From the cell containing the given text, extract its center point as (X, Y) coordinate. 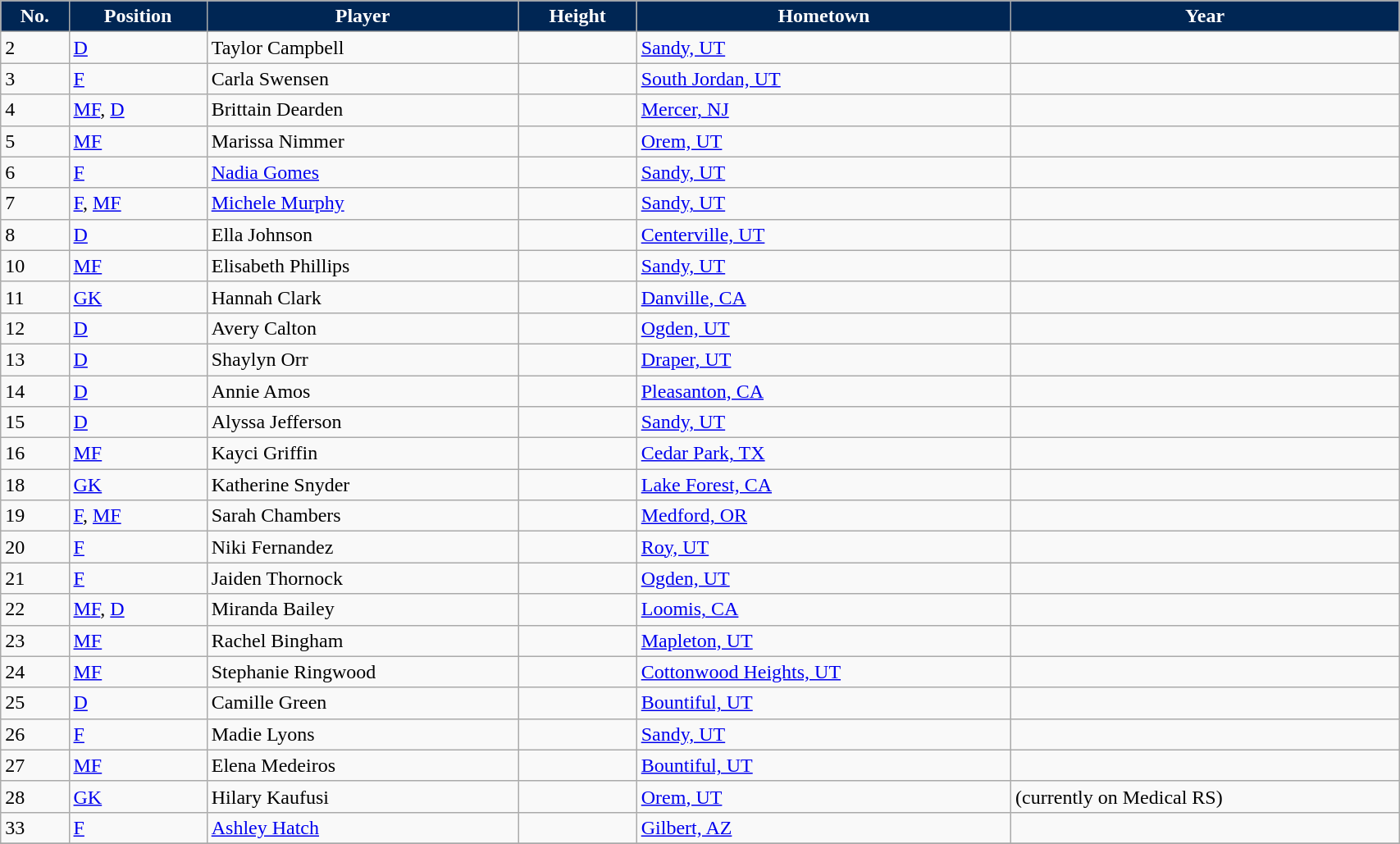
Gilbert, AZ (823, 828)
22 (34, 609)
27 (34, 765)
Elena Medeiros (363, 765)
Loomis, CA (823, 609)
Ashley Hatch (363, 828)
Jaiden Thornock (363, 578)
28 (34, 796)
Taylor Campbell (363, 48)
Marissa Nimmer (363, 141)
(currently on Medical RS) (1206, 796)
Lake Forest, CA (823, 485)
South Jordan, UT (823, 79)
Kayci Griffin (363, 454)
19 (34, 516)
Camille Green (363, 703)
6 (34, 172)
Carla Swensen (363, 79)
Annie Amos (363, 391)
Brittain Dearden (363, 110)
20 (34, 547)
Sarah Chambers (363, 516)
Katherine Snyder (363, 485)
Centerville, UT (823, 235)
15 (34, 422)
Year (1206, 16)
Roy, UT (823, 547)
Michele Murphy (363, 203)
10 (34, 266)
Draper, UT (823, 359)
11 (34, 297)
Hannah Clark (363, 297)
Mercer, NJ (823, 110)
26 (34, 734)
Danville, CA (823, 297)
Avery Calton (363, 328)
Shaylyn Orr (363, 359)
Madie Lyons (363, 734)
Stephanie Ringwood (363, 672)
7 (34, 203)
Hometown (823, 16)
Nadia Gomes (363, 172)
Cedar Park, TX (823, 454)
Height (577, 16)
No. (34, 16)
Ella Johnson (363, 235)
8 (34, 235)
Elisabeth Phillips (363, 266)
Pleasanton, CA (823, 391)
4 (34, 110)
Rachel Bingham (363, 641)
13 (34, 359)
Mapleton, UT (823, 641)
Position (138, 16)
18 (34, 485)
3 (34, 79)
33 (34, 828)
Medford, OR (823, 516)
14 (34, 391)
16 (34, 454)
Hilary Kaufusi (363, 796)
12 (34, 328)
25 (34, 703)
24 (34, 672)
Cottonwood Heights, UT (823, 672)
23 (34, 641)
Alyssa Jefferson (363, 422)
Miranda Bailey (363, 609)
Player (363, 16)
2 (34, 48)
5 (34, 141)
21 (34, 578)
Niki Fernandez (363, 547)
